Determine the [x, y] coordinate at the center of the cell enclosing the given text.  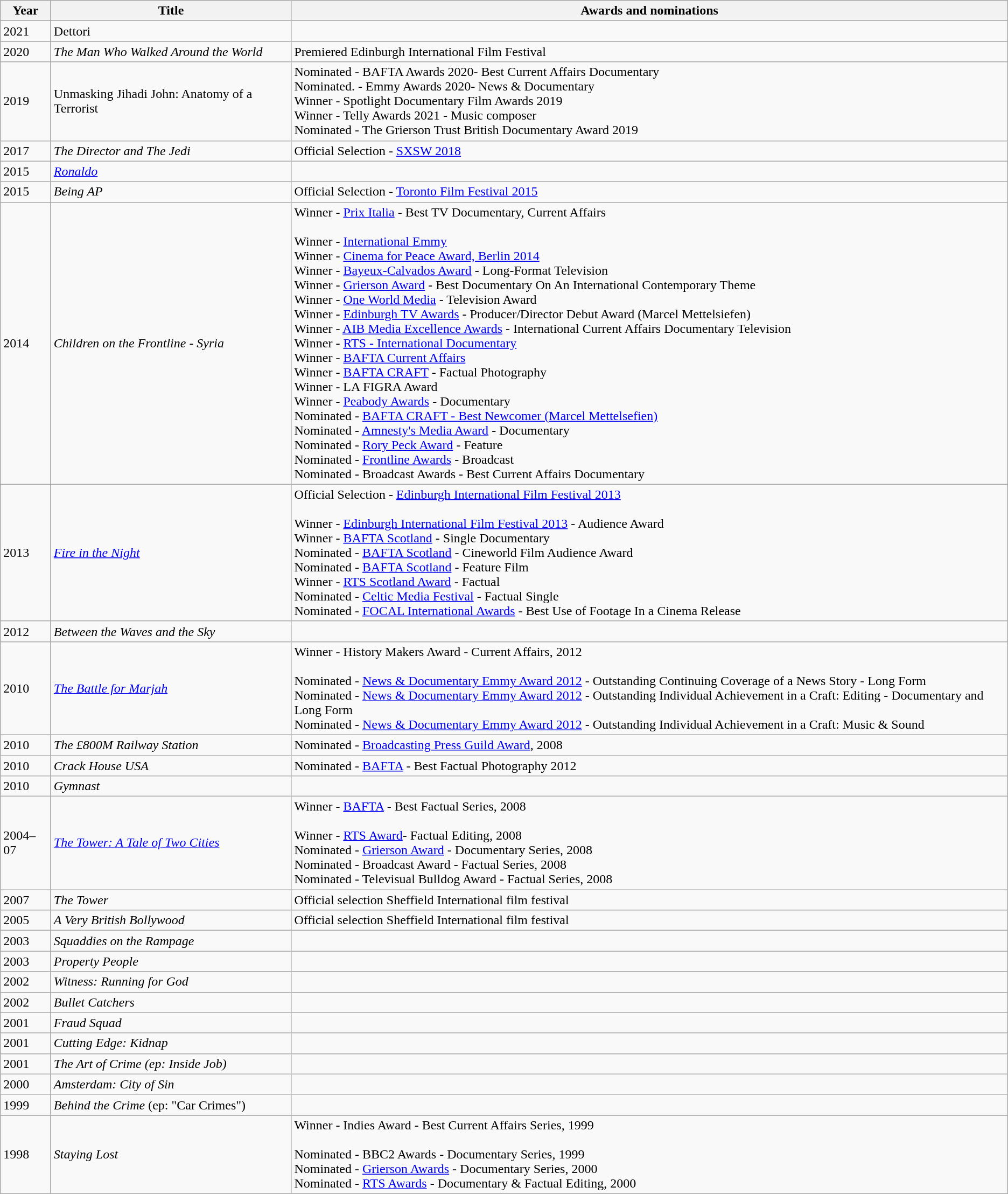
The Man Who Walked Around the World [171, 52]
Ronaldo [171, 171]
Between the Waves and the Sky [171, 631]
2007 [26, 900]
Witness: Running for God [171, 982]
Fire in the Night [171, 553]
Behind the Crime (ep: "Car Crimes") [171, 1105]
Amsterdam: City of Sin [171, 1084]
2005 [26, 920]
Children on the Frontline - Syria [171, 343]
2013 [26, 553]
1999 [26, 1105]
Title [171, 11]
The Tower [171, 900]
Nominated - Broadcasting Press Guild Award, 2008 [649, 745]
2017 [26, 151]
Crack House USA [171, 765]
Awards and nominations [649, 11]
Nominated - BAFTA - Best Factual Photography 2012 [649, 765]
2000 [26, 1084]
Bullet Catchers [171, 1002]
The £800M Railway Station [171, 745]
Staying Lost [171, 1154]
Fraud Squad [171, 1023]
2020 [26, 52]
2012 [26, 631]
1998 [26, 1154]
Official Selection - SXSW 2018 [649, 151]
Premiered Edinburgh International Film Festival [649, 52]
The Tower: A Tale of Two Cities [171, 843]
2004–07 [26, 843]
The Battle for Marjah [171, 688]
Squaddies on the Rampage [171, 941]
A Very British Bollywood [171, 920]
Being AP [171, 192]
Official Selection - Toronto Film Festival 2015 [649, 192]
The Director and The Jedi [171, 151]
2014 [26, 343]
2019 [26, 101]
Property People [171, 961]
Year [26, 11]
Gymnast [171, 786]
Cutting Edge: Kidnap [171, 1043]
Unmasking Jihadi John: Anatomy of a Terrorist [171, 101]
2021 [26, 31]
The Art of Crime (ep: Inside Job) [171, 1064]
Dettori [171, 31]
